For the text-containing cell, return its midpoint in (x, y) coordinate format. 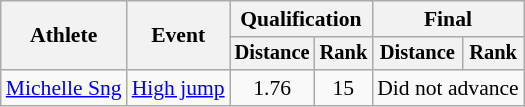
Final (448, 19)
Did not advance (448, 88)
15 (344, 88)
1.76 (272, 88)
High jump (178, 88)
Athlete (64, 36)
Event (178, 36)
Qualification (301, 19)
Michelle Sng (64, 88)
